Determine the [x, y] coordinate at the center of the cell enclosing the given text.  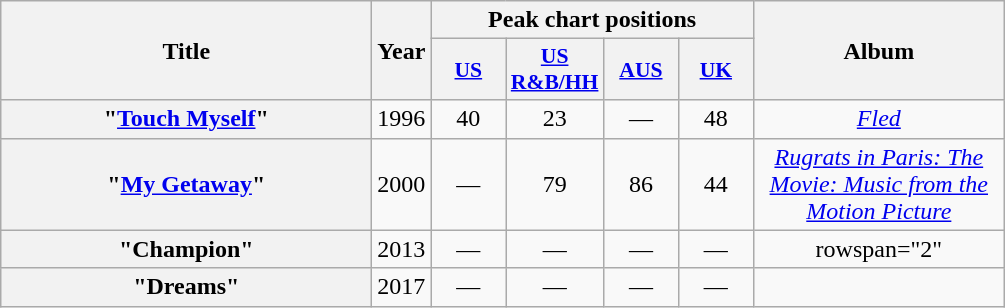
79 [555, 184]
UK [716, 70]
"Dreams" [186, 287]
Fled [878, 119]
rowspan="2" [878, 249]
"My Getaway" [186, 184]
Rugrats in Paris: The Movie: Music from the Motion Picture [878, 184]
2013 [402, 249]
Title [186, 50]
44 [716, 184]
US R&B/HH [555, 70]
AUS [640, 70]
"Touch Myself" [186, 119]
Peak chart positions [592, 20]
Year [402, 50]
2000 [402, 184]
23 [555, 119]
1996 [402, 119]
US [468, 70]
86 [640, 184]
40 [468, 119]
2017 [402, 287]
"Champion" [186, 249]
48 [716, 119]
Album [878, 50]
